Search for the cell housing the specified text and yield its [x, y] center coordinate. 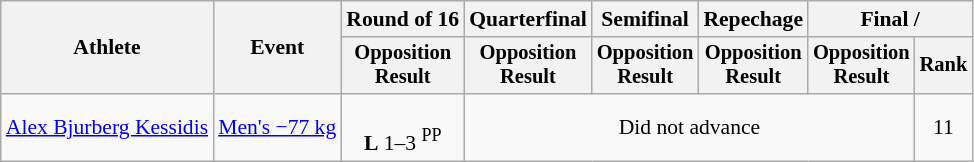
Event [277, 48]
Rank [944, 66]
Repechage [753, 19]
Alex Bjurberg Kessidis [107, 128]
Athlete [107, 48]
11 [944, 128]
Round of 16 [402, 19]
L 1–3 PP [402, 128]
Quarterfinal [528, 19]
Did not advance [689, 128]
Men's −77 kg [277, 128]
Final / [890, 19]
Semifinal [646, 19]
